Extract the (X, Y) coordinate from the center of the cell holding the provided text.  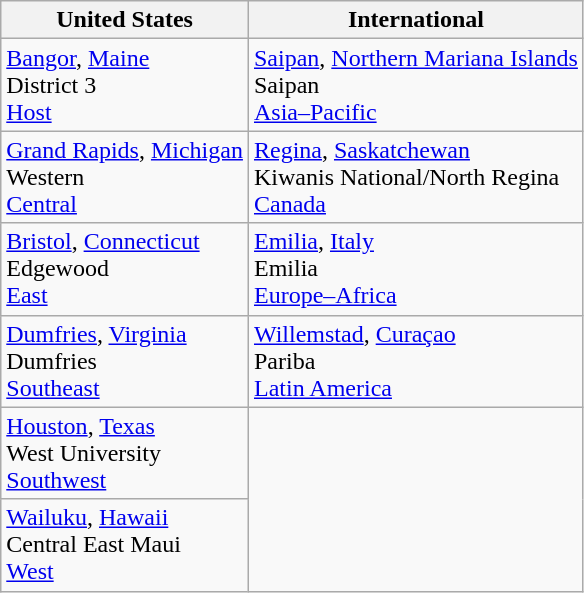
Bangor, MaineDistrict 3Host (125, 85)
Wailuku, HawaiiCentral East MauiWest (125, 545)
Emilia, ItalyEmiliaEurope–Africa (416, 269)
International (416, 20)
Regina, SaskatchewanKiwanis National/North ReginaCanada (416, 177)
Houston, TexasWest UniversitySouthwest (125, 453)
Grand Rapids, MichiganWesternCentral (125, 177)
United States (125, 20)
Bristol, ConnecticutEdgewoodEast (125, 269)
Saipan, Northern Mariana IslandsSaipanAsia–Pacific (416, 85)
Willemstad, CuraçaoParibaLatin America (416, 361)
Dumfries, VirginiaDumfriesSoutheast (125, 361)
